Determine the (x, y) coordinate at the center of the cell enclosing the given text.  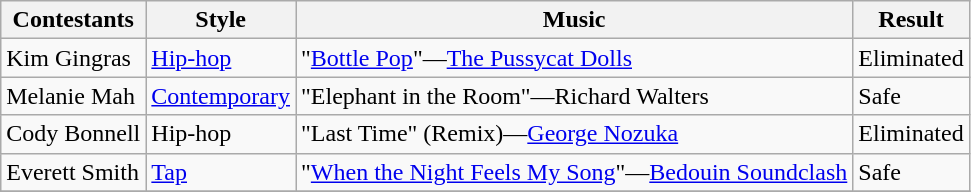
"Bottle Pop"—The Pussycat Dolls (574, 58)
Contestants (74, 20)
Contemporary (221, 96)
Style (221, 20)
"Elephant in the Room"—Richard Walters (574, 96)
Cody Bonnell (74, 134)
Music (574, 20)
Kim Gingras (74, 58)
"When the Night Feels My Song"—Bedouin Soundclash (574, 172)
Tap (221, 172)
Everett Smith (74, 172)
Melanie Mah (74, 96)
"Last Time" (Remix)—George Nozuka (574, 134)
Result (911, 20)
